Scan for the cell matching the given text and deliver its (x, y) coordinate at center. 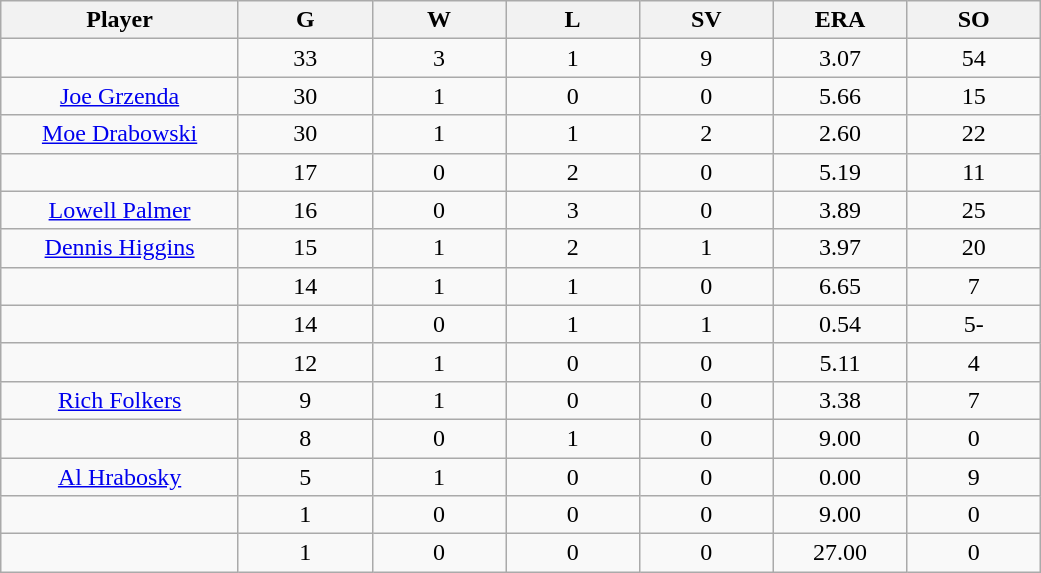
SO (974, 20)
27.00 (840, 553)
G (305, 20)
Dennis Higgins (120, 248)
6.65 (840, 286)
0.54 (840, 324)
5.66 (840, 96)
25 (974, 210)
3.97 (840, 248)
Joe Grzenda (120, 96)
11 (974, 172)
ERA (840, 20)
5- (974, 324)
8 (305, 438)
W (439, 20)
54 (974, 58)
17 (305, 172)
0.00 (840, 477)
SV (706, 20)
Moe Drabowski (120, 134)
5.19 (840, 172)
12 (305, 362)
5.11 (840, 362)
5 (305, 477)
3.38 (840, 400)
Lowell Palmer (120, 210)
2.60 (840, 134)
4 (974, 362)
22 (974, 134)
Rich Folkers (120, 400)
L (573, 20)
16 (305, 210)
3.07 (840, 58)
Player (120, 20)
20 (974, 248)
33 (305, 58)
Al Hrabosky (120, 477)
3.89 (840, 210)
